Locate the cell with the specified text and output its (X, Y) center coordinate. 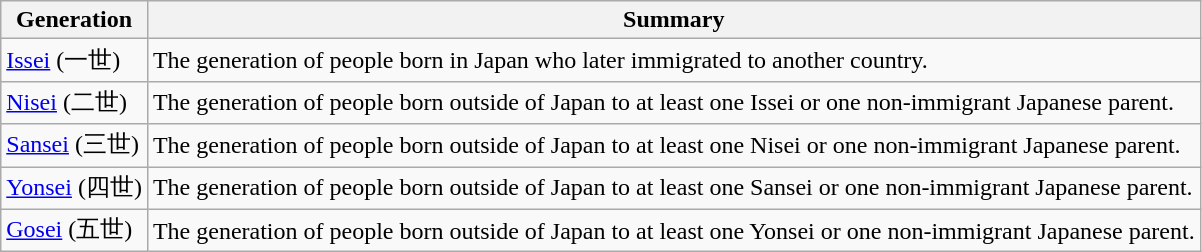
Gosei (五世) (74, 230)
The generation of people born outside of Japan to at least one Yonsei or one non-immigrant Japanese parent. (674, 230)
Generation (74, 20)
Sansei (三世) (74, 146)
Summary (674, 20)
Issei (一世) (74, 60)
The generation of people born in Japan who later immigrated to another country. (674, 60)
The generation of people born outside of Japan to at least one Issei or one non-immigrant Japanese parent. (674, 102)
Nisei (二世) (74, 102)
The generation of people born outside of Japan to at least one Nisei or one non-immigrant Japanese parent. (674, 146)
The generation of people born outside of Japan to at least one Sansei or one non-immigrant Japanese parent. (674, 188)
Yonsei (四世) (74, 188)
